Return the [x, y] coordinate for the center point of the cell that contains the specified text.  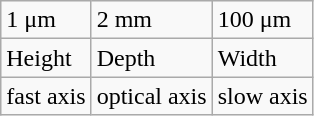
1 μm [46, 20]
fast axis [46, 96]
optical axis [152, 96]
Height [46, 58]
slow axis [262, 96]
Depth [152, 58]
2 mm [152, 20]
Width [262, 58]
100 μm [262, 20]
